Output the (X, Y) coordinate of the center of the cell containing the given text.  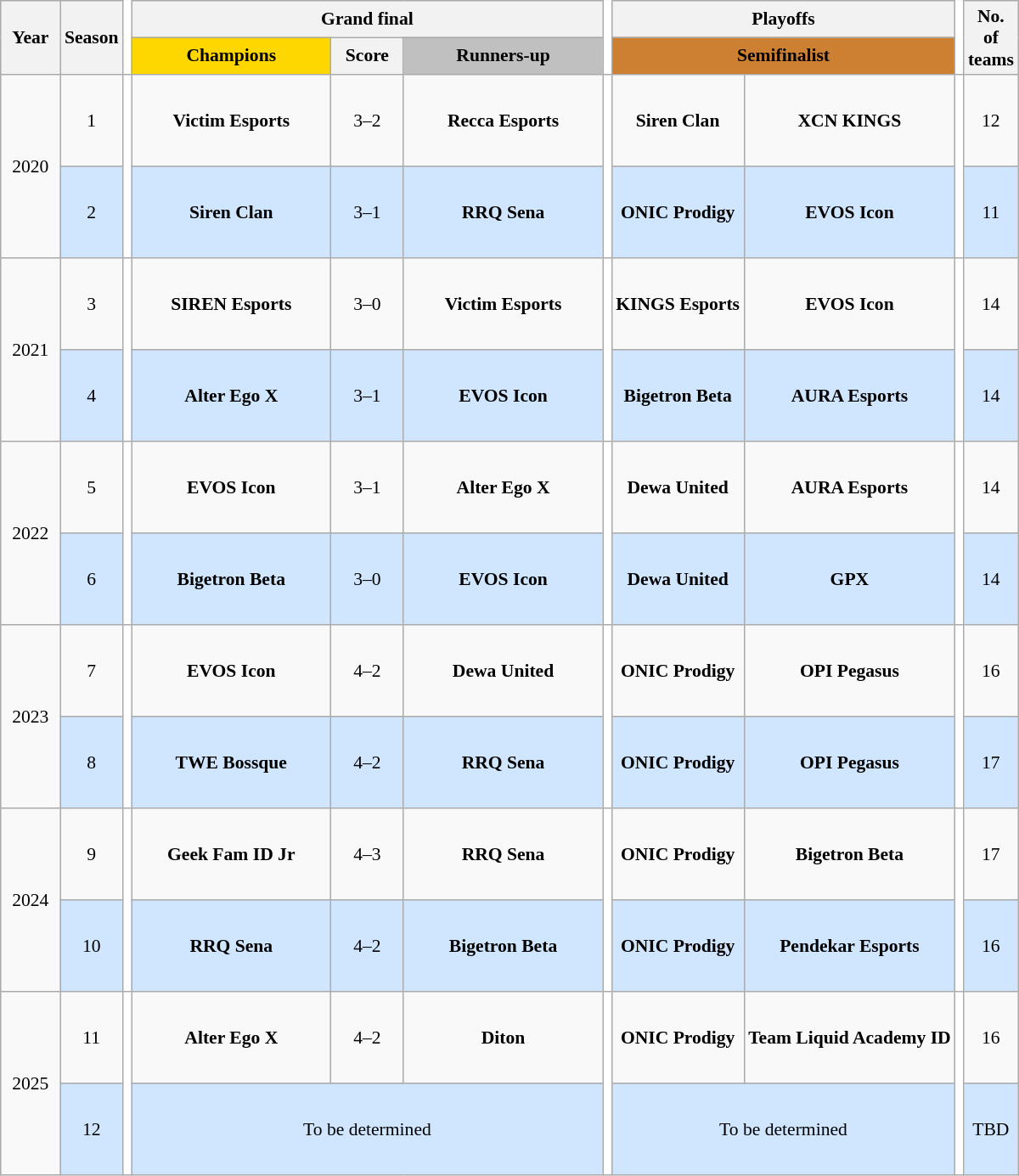
2024 (31, 900)
Season (92, 37)
3 (92, 304)
3–2 (367, 121)
Playoffs (783, 19)
No. of teams (991, 37)
KINGS Esports (678, 304)
Grand final (367, 19)
SIREN Esports (231, 304)
Runners-up (503, 56)
XCN KINGS (849, 121)
8 (92, 762)
9 (92, 854)
6 (92, 579)
Team Liquid Academy ID (849, 1038)
5 (92, 487)
Semifinalist (783, 56)
Geek Fam ID Jr (231, 854)
Year (31, 37)
2022 (31, 533)
1 (92, 121)
Score (367, 56)
Diton (503, 1038)
7 (92, 671)
GPX (849, 579)
2021 (31, 350)
TWE Bossque (231, 762)
TBD (991, 1129)
Pendekar Esports (849, 946)
2025 (31, 1083)
10 (92, 946)
2023 (31, 717)
4–3 (367, 854)
Recca Esports (503, 121)
2020 (31, 166)
2 (92, 212)
Champions (231, 56)
4 (92, 396)
